Search for the cell housing the specified text and yield its [x, y] center coordinate. 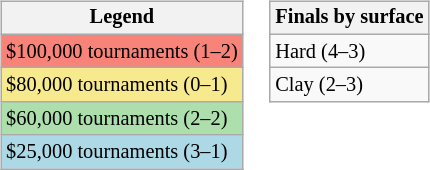
Hard (4–3) [349, 51]
Finals by surface [349, 18]
$25,000 tournaments (3–1) [122, 152]
$60,000 tournaments (2–2) [122, 119]
$100,000 tournaments (1–2) [122, 51]
Clay (2–3) [349, 85]
$80,000 tournaments (0–1) [122, 85]
Legend [122, 18]
